Provide the (x, y) coordinate of the cell's center where the given text is located.  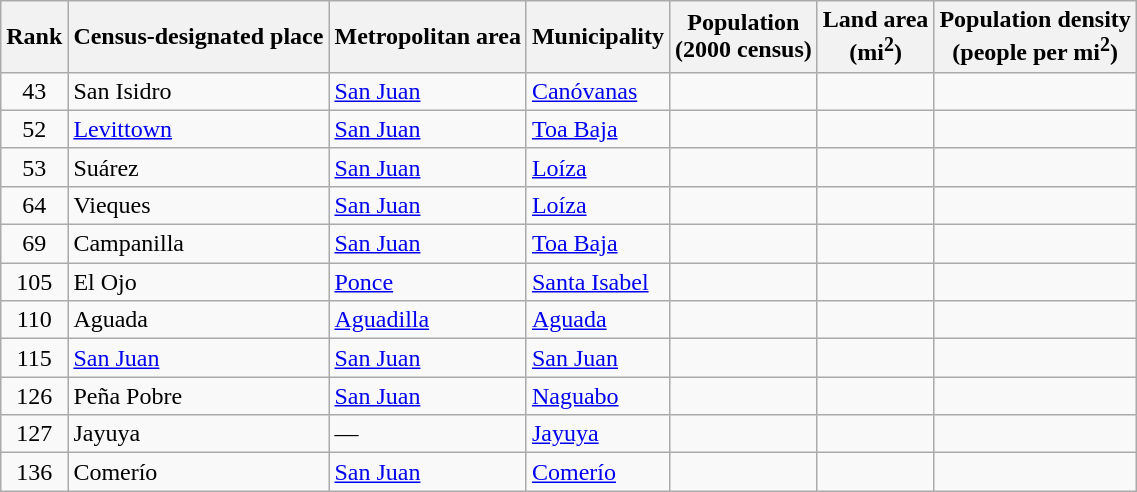
Metropolitan area (428, 37)
136 (34, 472)
Campanilla (198, 244)
Levittown (198, 129)
105 (34, 282)
69 (34, 244)
115 (34, 358)
Aguadilla (428, 320)
San Isidro (198, 91)
Canóvanas (598, 91)
52 (34, 129)
Vieques (198, 205)
Rank (34, 37)
Municipality (598, 37)
Peña Pobre (198, 396)
53 (34, 167)
110 (34, 320)
Santa Isabel (598, 282)
Land area(mi2) (876, 37)
Suárez (198, 167)
43 (34, 91)
El Ojo (198, 282)
Naguabo (598, 396)
64 (34, 205)
— (428, 434)
Ponce (428, 282)
Census-designated place (198, 37)
Population density(people per mi2) (1035, 37)
Population(2000 census) (744, 37)
126 (34, 396)
127 (34, 434)
